Return the [x, y] coordinate for the center point of the cell that contains the specified text.  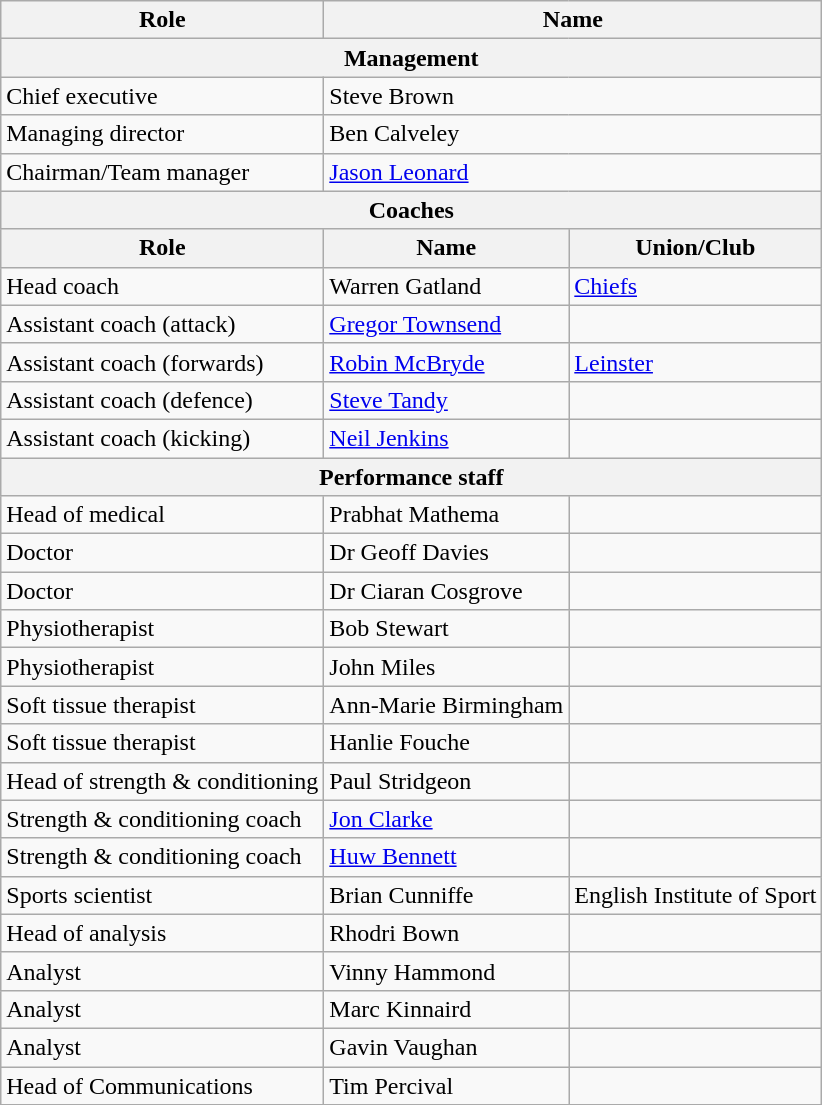
Sports scientist [162, 895]
Steve Brown [573, 96]
Jason Leonard [573, 172]
Chairman/Team manager [162, 172]
Chief executive [162, 96]
Head coach [162, 286]
Robin McBryde [446, 362]
Union/Club [696, 248]
Marc Kinnaird [446, 1009]
Head of analysis [162, 933]
Neil Jenkins [446, 438]
Assistant coach (forwards) [162, 362]
Jon Clarke [446, 819]
Dr Geoff Davies [446, 553]
Gregor Townsend [446, 324]
Hanlie Fouche [446, 743]
Brian Cunniffe [446, 895]
Huw Bennett [446, 857]
Rhodri Bown [446, 933]
Head of Communications [162, 1085]
Bob Stewart [446, 629]
Tim Percival [446, 1085]
Head of strength & conditioning [162, 781]
Ben Calveley [573, 134]
Prabhat Mathema [446, 515]
Coaches [412, 210]
Paul Stridgeon [446, 781]
Warren Gatland [446, 286]
Leinster [696, 362]
Dr Ciaran Cosgrove [446, 591]
Assistant coach (defence) [162, 400]
Management [412, 58]
Assistant coach (attack) [162, 324]
Managing director [162, 134]
Performance staff [412, 477]
Ann-Marie Birmingham [446, 705]
Chiefs [696, 286]
Assistant coach (kicking) [162, 438]
Vinny Hammond [446, 971]
Head of medical [162, 515]
John Miles [446, 667]
Steve Tandy [446, 400]
Gavin Vaughan [446, 1047]
English Institute of Sport [696, 895]
